From the cell containing the given text, extract its center point as [x, y] coordinate. 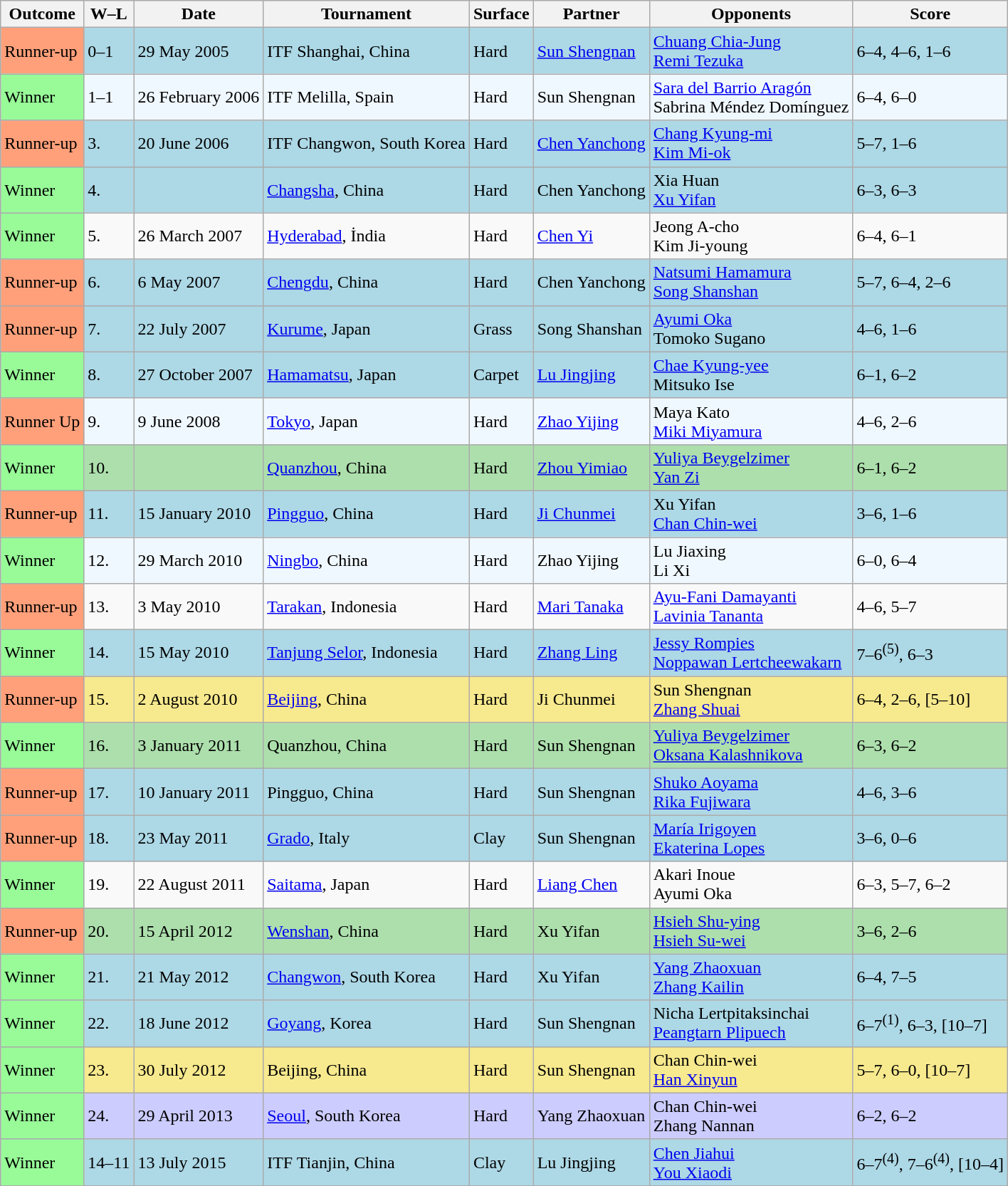
Opponents [751, 14]
15 January 2010 [199, 514]
Runner Up [43, 421]
19. [109, 884]
5. [109, 236]
6–2, 6–2 [930, 1116]
29 April 2013 [199, 1116]
6–4, 2–6, [5–10] [930, 699]
1–1 [109, 97]
14–11 [109, 1162]
15 April 2012 [199, 931]
Zhang Ling [591, 654]
4–6, 2–6 [930, 421]
6–7(1), 6–3, [10–7] [930, 1024]
5–7, 6–4, 2–6 [930, 282]
11. [109, 514]
Ningbo, China [367, 560]
30 July 2012 [199, 1069]
6–3, 6–3 [930, 189]
Tarakan, Indonesia [367, 607]
Yuliya Beygelzimer Oksana Kalashnikova [751, 746]
15 May 2010 [199, 654]
Grass [501, 329]
5–7, 6–0, [10–7] [930, 1069]
Xu Yifan Chan Chin-wei [751, 514]
Jessy Rompies Noppawan Lertcheewakarn [751, 654]
Changwon, South Korea [367, 977]
22 August 2011 [199, 884]
18 June 2012 [199, 1024]
26 March 2007 [199, 236]
6–3, 5–7, 6–2 [930, 884]
6–7(4), 7–6(4), [10–4] [930, 1162]
ITF Shanghai, China [367, 51]
6 May 2007 [199, 282]
0–1 [109, 51]
3–6, 1–6 [930, 514]
Tanjung Selor, Indonesia [367, 654]
Tournament [367, 14]
24. [109, 1116]
6. [109, 282]
Maya Kato Miki Miyamura [751, 421]
Hyderabad, İndia [367, 236]
20 June 2006 [199, 144]
Hamamatsu, Japan [367, 374]
Natsumi Hamamura Song Shanshan [751, 282]
4–6, 1–6 [930, 329]
Chan Chin-wei Zhang Nannan [751, 1116]
17. [109, 792]
29 May 2005 [199, 51]
3–6, 0–6 [930, 839]
Jeong A-cho Kim Ji-young [751, 236]
6–0, 6–4 [930, 560]
Chengdu, China [367, 282]
9. [109, 421]
16. [109, 746]
10 January 2011 [199, 792]
29 March 2010 [199, 560]
Goyang, Korea [367, 1024]
Chang Kyung-mi Kim Mi-ok [751, 144]
4–6, 5–7 [930, 607]
2 August 2010 [199, 699]
Shuko Aoyama Rika Fujiwara [751, 792]
22 July 2007 [199, 329]
7. [109, 329]
Hsieh Shu-ying Hsieh Su-wei [751, 931]
Chan Chin-wei Han Xinyun [751, 1069]
4–6, 3–6 [930, 792]
Changsha, China [367, 189]
Song Shanshan [591, 329]
Outcome [43, 14]
Kurume, Japan [367, 329]
Carpet [501, 374]
20. [109, 931]
Tokyo, Japan [367, 421]
3. [109, 144]
Mari Tanaka [591, 607]
13. [109, 607]
15. [109, 699]
3 January 2011 [199, 746]
22. [109, 1024]
Sara del Barrio Aragón Sabrina Méndez Domínguez [751, 97]
Xia Huan Xu Yifan [751, 189]
Score [930, 14]
8. [109, 374]
27 October 2007 [199, 374]
26 February 2006 [199, 97]
Liang Chen [591, 884]
Chen Yi [591, 236]
Yuliya Beygelzimer Yan Zi [751, 467]
Akari Inoue Ayumi Oka [751, 884]
W–L [109, 14]
14. [109, 654]
Partner [591, 14]
21 May 2012 [199, 977]
6–4, 4–6, 1–6 [930, 51]
Chae Kyung-yee Mitsuko Ise [751, 374]
4. [109, 189]
Yang Zhaoxuan Zhang Kailin [751, 977]
Yang Zhaoxuan [591, 1116]
5–7, 1–6 [930, 144]
Nicha Lertpitaksinchai Peangtarn Plipuech [751, 1024]
Lu Jiaxing Li Xi [751, 560]
Seoul, South Korea [367, 1116]
13 July 2015 [199, 1162]
12. [109, 560]
6–4, 7–5 [930, 977]
9 June 2008 [199, 421]
6–4, 6–0 [930, 97]
6–3, 6–2 [930, 746]
23. [109, 1069]
Chuang Chia-Jung Remi Tezuka [751, 51]
Surface [501, 14]
Date [199, 14]
Sun Shengnan Zhang Shuai [751, 699]
7–6(5), 6–3 [930, 654]
6–4, 6–1 [930, 236]
3–6, 2–6 [930, 931]
21. [109, 977]
3 May 2010 [199, 607]
ITF Changwon, South Korea [367, 144]
Saitama, Japan [367, 884]
10. [109, 467]
Ayumi Oka Tomoko Sugano [751, 329]
Grado, Italy [367, 839]
23 May 2011 [199, 839]
Ayu-Fani Damayanti Lavinia Tananta [751, 607]
Chen Jiahui You Xiaodi [751, 1162]
Wenshan, China [367, 931]
Zhou Yimiao [591, 467]
18. [109, 839]
María Irigoyen Ekaterina Lopes [751, 839]
ITF Tianjin, China [367, 1162]
ITF Melilla, Spain [367, 97]
